Extract the [x, y] coordinate from the center of the cell holding the provided text.  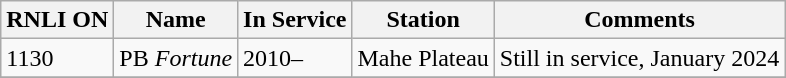
Mahe Plateau [423, 58]
2010– [295, 58]
RNLI ON [58, 20]
Comments [639, 20]
Name [176, 20]
Still in service, January 2024 [639, 58]
PB Fortune [176, 58]
In Service [295, 20]
Station [423, 20]
1130 [58, 58]
